Return the [x, y] coordinate for the center point of the cell that contains the specified text.  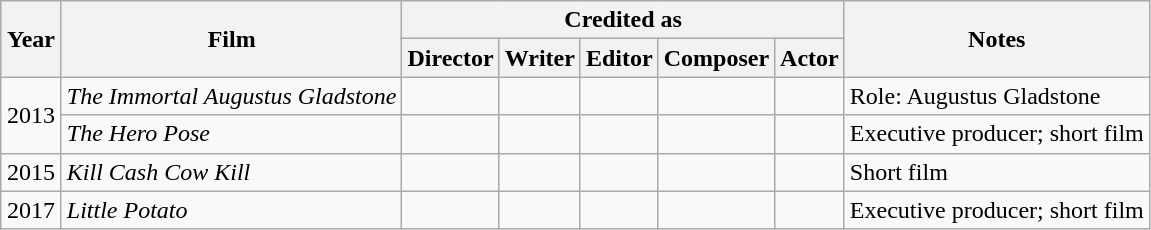
The Hero Pose [232, 134]
Actor [810, 58]
Director [450, 58]
2015 [32, 172]
Credited as [623, 20]
Writer [540, 58]
2017 [32, 210]
Year [32, 39]
Editor [619, 58]
The Immortal Augustus Gladstone [232, 96]
Short film [996, 172]
Role: Augustus Gladstone [996, 96]
2013 [32, 115]
Notes [996, 39]
Composer [716, 58]
Kill Cash Cow Kill [232, 172]
Film [232, 39]
Little Potato [232, 210]
